Extract the [x, y] coordinate from the center of the cell holding the provided text.  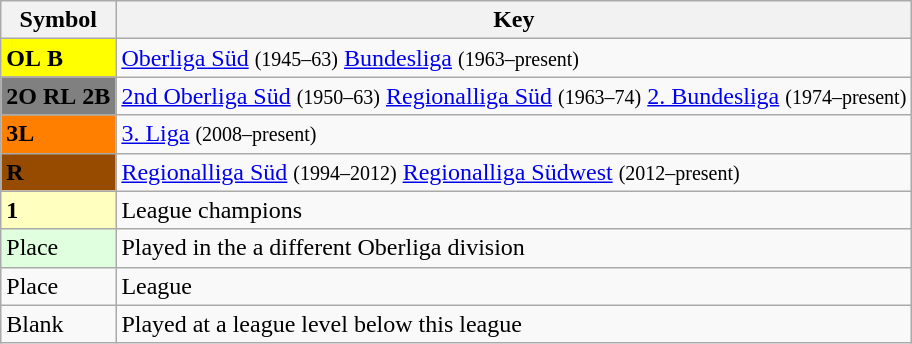
Blank [58, 324]
Regionalliga Süd (1994–2012) Regionalliga Südwest (2012–present) [514, 172]
2nd Oberliga Süd (1950–63) Regionalliga Süd (1963–74) 2. Bundesliga (1974–present) [514, 96]
3L [58, 134]
OL B [58, 58]
Played at a league level below this league [514, 324]
Played in the a different Oberliga division [514, 248]
Symbol [58, 20]
1 [58, 210]
R [58, 172]
League champions [514, 210]
League [514, 286]
3. Liga (2008–present) [514, 134]
Key [514, 20]
Oberliga Süd (1945–63) Bundesliga (1963–present) [514, 58]
2O RL 2B [58, 96]
